Determine the (x, y) coordinate at the center of the cell enclosing the given text.  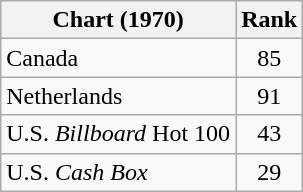
91 (270, 96)
U.S. Cash Box (118, 172)
U.S. Billboard Hot 100 (118, 134)
Netherlands (118, 96)
Chart (1970) (118, 20)
43 (270, 134)
29 (270, 172)
Rank (270, 20)
Canada (118, 58)
85 (270, 58)
